Locate the cell with the specified text and output its (X, Y) center coordinate. 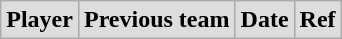
Previous team (156, 20)
Ref (318, 20)
Date (264, 20)
Player (40, 20)
